Locate the cell with the specified text and output its (X, Y) center coordinate. 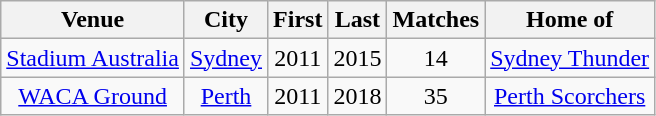
2015 (358, 58)
Home of (570, 20)
Perth Scorchers (570, 96)
14 (436, 58)
Sydney (226, 58)
Stadium Australia (93, 58)
35 (436, 96)
2018 (358, 96)
Sydney Thunder (570, 58)
Last (358, 20)
Perth (226, 96)
WACA Ground (93, 96)
Venue (93, 20)
First (298, 20)
City (226, 20)
Matches (436, 20)
